From the cell containing the given text, extract its center point as [X, Y] coordinate. 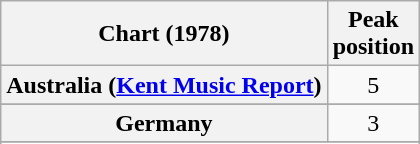
3 [373, 123]
Peakposition [373, 34]
Australia (Kent Music Report) [164, 85]
5 [373, 85]
Germany [164, 123]
Chart (1978) [164, 34]
